Return [X, Y] of the center of cell containing provided text 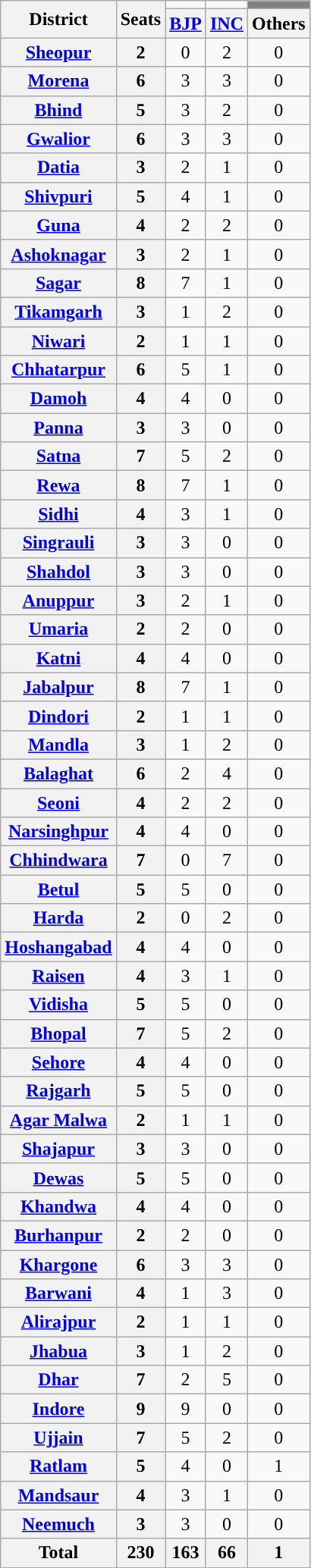
Rewa [58, 485]
Damoh [58, 399]
Khargone [58, 1264]
Total [58, 1553]
Betul [58, 889]
District [58, 20]
Chhindwara [58, 861]
Sheopur [58, 52]
Burhanpur [58, 1235]
Bhopal [58, 1033]
Mandla [58, 745]
Ujjain [58, 1438]
163 [186, 1553]
Balaghat [58, 773]
Jabalpur [58, 687]
Seoni [58, 803]
Sidhi [58, 514]
Chhatarpur [58, 370]
Singrauli [58, 543]
Hoshangabad [58, 947]
Sagar [58, 283]
Tikamgarh [58, 312]
230 [140, 1553]
Umaria [58, 629]
Gwalior [58, 139]
Harda [58, 918]
Shajapur [58, 1149]
Mandsaur [58, 1495]
Katni [58, 658]
Satna [58, 456]
Bhind [58, 110]
Neemuch [58, 1524]
Datia [58, 168]
Jhabua [58, 1351]
Shahdol [58, 572]
Khandwa [58, 1206]
Rajgarh [58, 1091]
BJP [186, 24]
Indore [58, 1409]
66 [226, 1553]
Morena [58, 81]
Guna [58, 225]
Seats [140, 20]
Agar Malwa [58, 1120]
Vidisha [58, 1005]
Ratlam [58, 1466]
INC [226, 24]
Niwari [58, 340]
Ashoknagar [58, 254]
Dindori [58, 716]
Anuppur [58, 601]
Panna [58, 428]
Dewas [58, 1178]
Shivpuri [58, 196]
Others [278, 24]
Narsinghpur [58, 832]
Raisen [58, 976]
Alirajpur [58, 1322]
Barwani [58, 1294]
Sehore [58, 1062]
Dhar [58, 1380]
